Return the (X, Y) coordinate for the center point of the cell that contains the specified text.  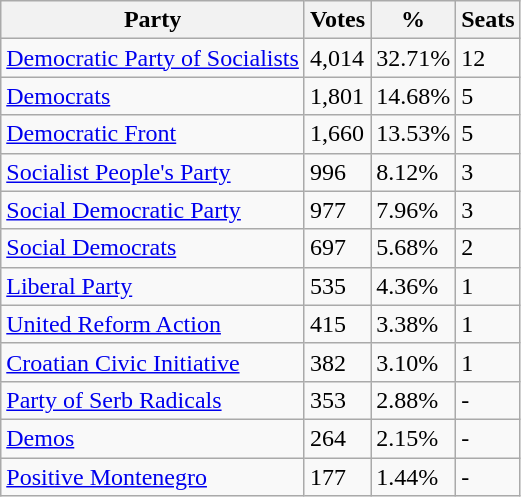
Democratic Party of Socialists (153, 58)
% (414, 20)
177 (337, 477)
13.53% (414, 134)
3.38% (414, 324)
14.68% (414, 96)
United Reform Action (153, 324)
5.68% (414, 248)
4.36% (414, 286)
Votes (337, 20)
1,660 (337, 134)
32.71% (414, 58)
7.96% (414, 210)
Liberal Party (153, 286)
Democratic Front (153, 134)
977 (337, 210)
Positive Montenegro (153, 477)
2.88% (414, 400)
264 (337, 438)
Social Democratic Party (153, 210)
1,801 (337, 96)
Demos (153, 438)
8.12% (414, 172)
Democrats (153, 96)
Socialist People's Party (153, 172)
353 (337, 400)
Party of Serb Radicals (153, 400)
12 (488, 58)
382 (337, 362)
Party (153, 20)
Social Democrats (153, 248)
415 (337, 324)
3.10% (414, 362)
996 (337, 172)
535 (337, 286)
2.15% (414, 438)
2 (488, 248)
Seats (488, 20)
1.44% (414, 477)
4,014 (337, 58)
697 (337, 248)
Croatian Civic Initiative (153, 362)
